Capture the cell that displays the provided text and extract its (X, Y) central coordinate. 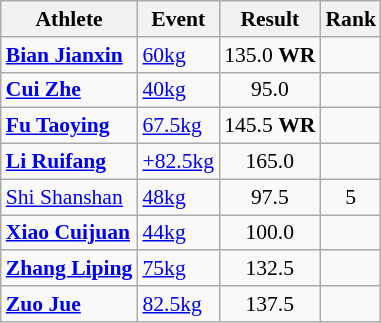
Bian Jianxin (70, 55)
Result (270, 19)
97.5 (270, 197)
82.5kg (178, 304)
+82.5kg (178, 162)
Zhang Liping (70, 269)
Xiao Cuijuan (70, 233)
132.5 (270, 269)
145.5 WR (270, 126)
Fu Taoying (70, 126)
135.0 WR (270, 55)
Rank (350, 19)
Athlete (70, 19)
Event (178, 19)
5 (350, 197)
Shi Shanshan (70, 197)
48kg (178, 197)
95.0 (270, 90)
44kg (178, 233)
Cui Zhe (70, 90)
Li Ruifang (70, 162)
137.5 (270, 304)
Zuo Jue (70, 304)
67.5kg (178, 126)
165.0 (270, 162)
40kg (178, 90)
60kg (178, 55)
75kg (178, 269)
100.0 (270, 233)
